Search for the cell housing the specified text and yield its [X, Y] center coordinate. 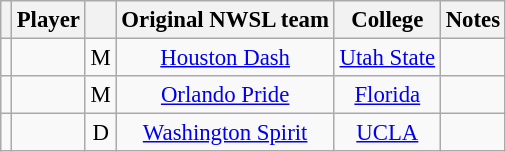
UCLA [387, 133]
Florida [387, 95]
Houston Dash [225, 58]
Player [48, 20]
College [387, 20]
Orlando Pride [225, 95]
Notes [472, 20]
Washington Spirit [225, 133]
D [100, 133]
Original NWSL team [225, 20]
Utah State [387, 58]
